Search for the cell housing the specified text and yield its [x, y] center coordinate. 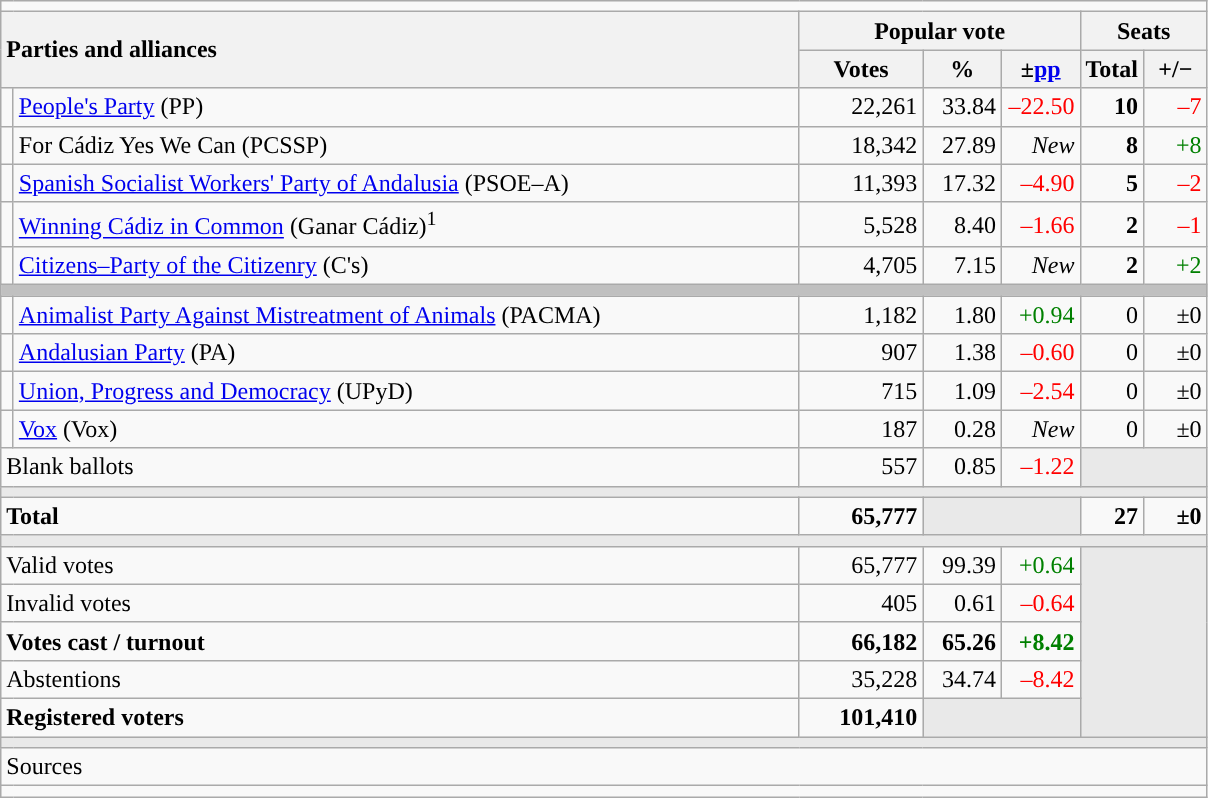
Winning Cádiz in Common (Ganar Cádiz)1 [406, 224]
Abstentions [400, 679]
22,261 [861, 107]
Vox (Vox) [406, 429]
Union, Progress and Democracy (UPyD) [406, 391]
–1.22 [1040, 467]
34.74 [962, 679]
0.28 [962, 429]
1.09 [962, 391]
–8.42 [1040, 679]
557 [861, 467]
+0.64 [1040, 565]
8.40 [962, 224]
8 [1112, 145]
Invalid votes [400, 603]
+2 [1176, 266]
Parties and alliances [400, 50]
Popular vote [940, 31]
–4.90 [1040, 183]
–2 [1176, 183]
65.26 [962, 641]
7.15 [962, 266]
187 [861, 429]
For Cádiz Yes We Can (PCSSP) [406, 145]
33.84 [962, 107]
11,393 [861, 183]
Citizens–Party of the Citizenry (C's) [406, 266]
–0.64 [1040, 603]
0.61 [962, 603]
Animalist Party Against Mistreatment of Animals (PACMA) [406, 315]
0.85 [962, 467]
Andalusian Party (PA) [406, 353]
18,342 [861, 145]
Sources [604, 767]
27.89 [962, 145]
+/− [1176, 69]
Blank ballots [400, 467]
1.38 [962, 353]
–1.66 [1040, 224]
–1 [1176, 224]
907 [861, 353]
People's Party (PP) [406, 107]
–7 [1176, 107]
35,228 [861, 679]
1.80 [962, 315]
99.39 [962, 565]
27 [1112, 516]
405 [861, 603]
Votes [861, 69]
Votes cast / turnout [400, 641]
Spanish Socialist Workers' Party of Andalusia (PSOE–A) [406, 183]
% [962, 69]
–22.50 [1040, 107]
1,182 [861, 315]
5,528 [861, 224]
Registered voters [400, 718]
101,410 [861, 718]
Seats [1144, 31]
10 [1112, 107]
–2.54 [1040, 391]
17.32 [962, 183]
+8 [1176, 145]
+0.94 [1040, 315]
5 [1112, 183]
±pp [1040, 69]
66,182 [861, 641]
Valid votes [400, 565]
+8.42 [1040, 641]
715 [861, 391]
4,705 [861, 266]
–0.60 [1040, 353]
